Extract the (x, y) coordinate from the center of the cell holding the provided text.  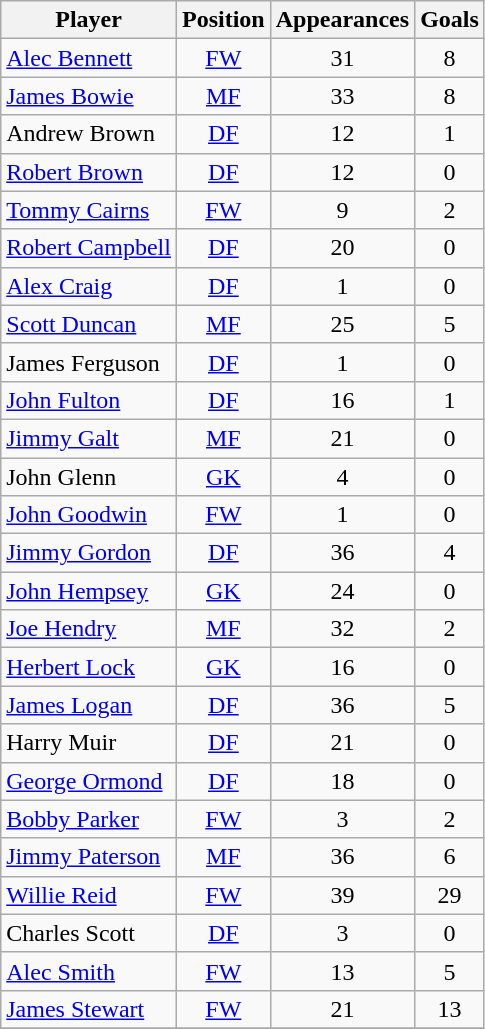
James Logan (89, 705)
32 (342, 629)
Tommy Cairns (89, 210)
Goals (450, 20)
George Ormond (89, 781)
Charles Scott (89, 933)
29 (450, 895)
John Hempsey (89, 591)
6 (450, 857)
Jimmy Gordon (89, 553)
Alec Smith (89, 971)
Position (223, 20)
Bobby Parker (89, 819)
Robert Brown (89, 172)
James Ferguson (89, 362)
Joe Hendry (89, 629)
20 (342, 248)
Robert Campbell (89, 248)
39 (342, 895)
John Fulton (89, 400)
18 (342, 781)
John Glenn (89, 477)
9 (342, 210)
33 (342, 96)
Player (89, 20)
James Bowie (89, 96)
Alex Craig (89, 286)
31 (342, 58)
Jimmy Galt (89, 438)
Jimmy Paterson (89, 857)
25 (342, 324)
Scott Duncan (89, 324)
John Goodwin (89, 515)
24 (342, 591)
Willie Reid (89, 895)
Alec Bennett (89, 58)
James Stewart (89, 1009)
Andrew Brown (89, 134)
Herbert Lock (89, 667)
Harry Muir (89, 743)
Appearances (342, 20)
